Detect which cell encompasses the target text, then output its (x, y) center coordinate. 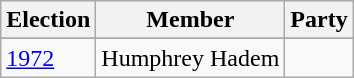
Party (319, 20)
Member (190, 20)
Election (48, 20)
1972 (48, 58)
Humphrey Hadem (190, 58)
